Capture the cell that displays the provided text and extract its (x, y) central coordinate. 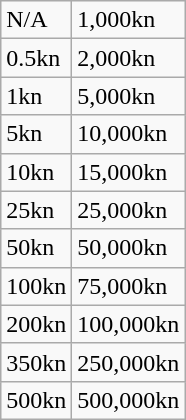
100kn (36, 286)
15,000kn (128, 172)
100,000kn (128, 324)
N/A (36, 20)
250,000kn (128, 362)
500kn (36, 400)
75,000kn (128, 286)
1kn (36, 96)
350kn (36, 362)
200kn (36, 324)
500,000kn (128, 400)
2,000kn (128, 58)
50,000kn (128, 248)
0.5kn (36, 58)
25kn (36, 210)
5kn (36, 134)
10,000kn (128, 134)
25,000kn (128, 210)
1,000kn (128, 20)
50kn (36, 248)
5,000kn (128, 96)
10kn (36, 172)
